Return the [x, y] coordinate for the center point of the cell that contains the specified text.  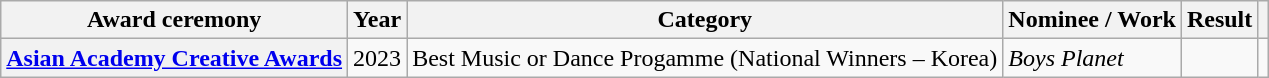
Boys Planet [1092, 58]
Award ceremony [174, 20]
Year [378, 20]
Nominee / Work [1092, 20]
Best Music or Dance Progamme (National Winners – Korea) [705, 58]
Result [1219, 20]
Category [705, 20]
2023 [378, 58]
Asian Academy Creative Awards [174, 58]
